Identify which cell holds the provided text, then report its [X, Y] central coordinate. 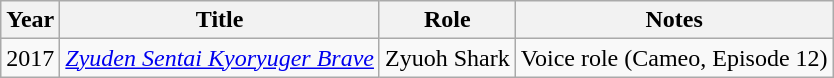
Zyuoh Shark [447, 58]
2017 [30, 58]
Zyuden Sentai Kyoryuger Brave [220, 58]
Year [30, 20]
Title [220, 20]
Role [447, 20]
Voice role (Cameo, Episode 12) [674, 58]
Notes [674, 20]
